Search for the cell housing the specified text and yield its (X, Y) center coordinate. 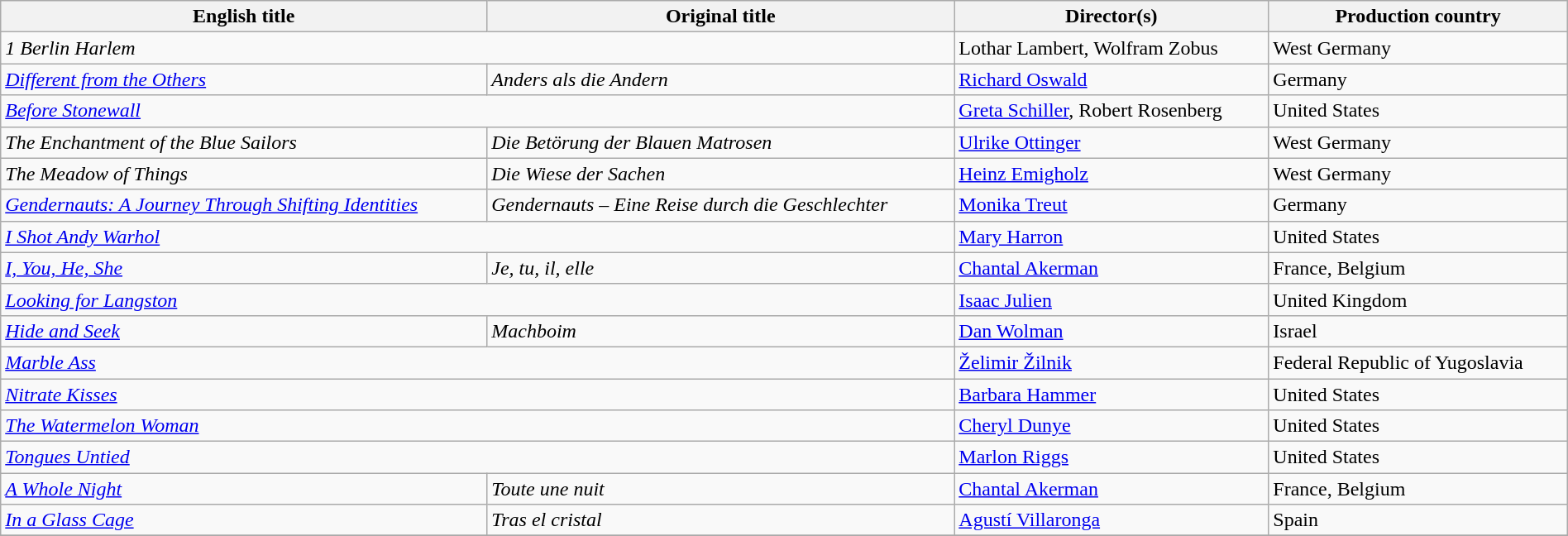
In a Glass Cage (244, 520)
I, You, He, She (244, 268)
Before Stonewall (478, 111)
Greta Schiller, Robert Rosenberg (1111, 111)
The Enchantment of the Blue Sailors (244, 142)
Cheryl Dunye (1111, 426)
I Shot Andy Warhol (478, 237)
Machboim (721, 331)
Looking for Langston (478, 299)
The Watermelon Woman (478, 426)
Želimir Žilnik (1111, 362)
Mary Harron (1111, 237)
The Meadow of Things (244, 174)
Gendernauts: A Journey Through Shifting Identities (244, 205)
Je, tu, il, elle (721, 268)
Production country (1417, 17)
Director(s) (1111, 17)
Original title (721, 17)
Nitrate Kisses (478, 395)
Spain (1417, 520)
1 Berlin Harlem (478, 48)
Die Wiese der Sachen (721, 174)
Heinz Emigholz (1111, 174)
Different from the Others (244, 79)
Anders als die Andern (721, 79)
Marlon Riggs (1111, 457)
Lothar Lambert, Wolfram Zobus (1111, 48)
Ulrike Ottinger (1111, 142)
Barbara Hammer (1111, 395)
Federal Republic of Yugoslavia (1417, 362)
A Whole Night (244, 489)
Isaac Julien (1111, 299)
Richard Oswald (1111, 79)
Gendernauts – Eine Reise durch die Geschlechter (721, 205)
Hide and Seek (244, 331)
Toute une nuit (721, 489)
Monika Treut (1111, 205)
United Kingdom (1417, 299)
Tongues Untied (478, 457)
Die Betörung der Blauen Matrosen (721, 142)
Israel (1417, 331)
English title (244, 17)
Tras el cristal (721, 520)
Dan Wolman (1111, 331)
Agustí Villaronga (1111, 520)
Marble Ass (478, 362)
